Provide the [x, y] coordinate of the cell's center where the given text is located.  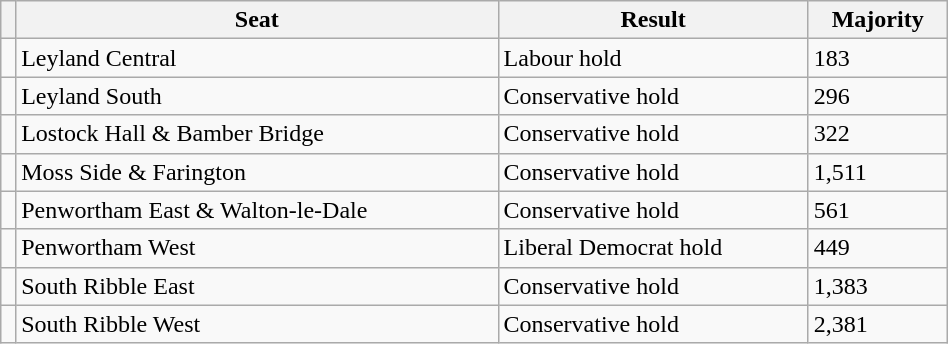
Leyland South [257, 96]
Penwortham East & Walton-le-Dale [257, 210]
South Ribble West [257, 324]
Seat [257, 20]
449 [878, 248]
Labour hold [653, 58]
2,381 [878, 324]
1,511 [878, 172]
Result [653, 20]
1,383 [878, 286]
183 [878, 58]
322 [878, 134]
561 [878, 210]
Leyland Central [257, 58]
Majority [878, 20]
Moss Side & Farington [257, 172]
Lostock Hall & Bamber Bridge [257, 134]
296 [878, 96]
Penwortham West [257, 248]
South Ribble East [257, 286]
Liberal Democrat hold [653, 248]
